Pinpoint the cell where the given text exists, returning its (x, y) midpoint coordinate. 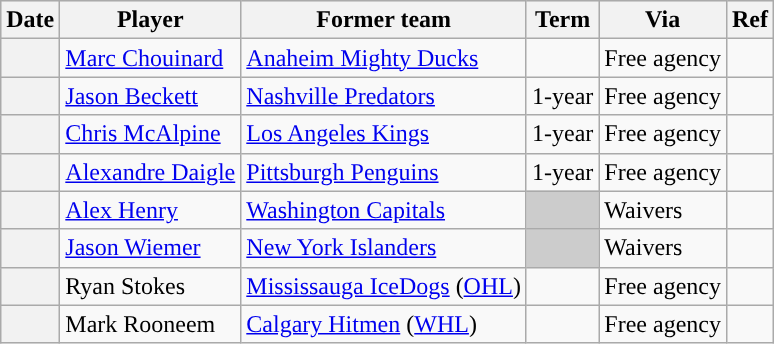
New York Islanders (384, 248)
Washington Capitals (384, 210)
Chris McAlpine (150, 134)
Jason Wiemer (150, 248)
Los Angeles Kings (384, 134)
Mississauga IceDogs (OHL) (384, 286)
Alexandre Daigle (150, 172)
Marc Chouinard (150, 58)
Date (30, 20)
Term (562, 20)
Via (663, 20)
Mark Rooneem (150, 324)
Nashville Predators (384, 96)
Anaheim Mighty Ducks (384, 58)
Jason Beckett (150, 96)
Alex Henry (150, 210)
Pittsburgh Penguins (384, 172)
Ryan Stokes (150, 286)
Ref (750, 20)
Player (150, 20)
Former team (384, 20)
Calgary Hitmen (WHL) (384, 324)
